Find where the given text appears and provide that cell's center as (X, Y) coordinate. 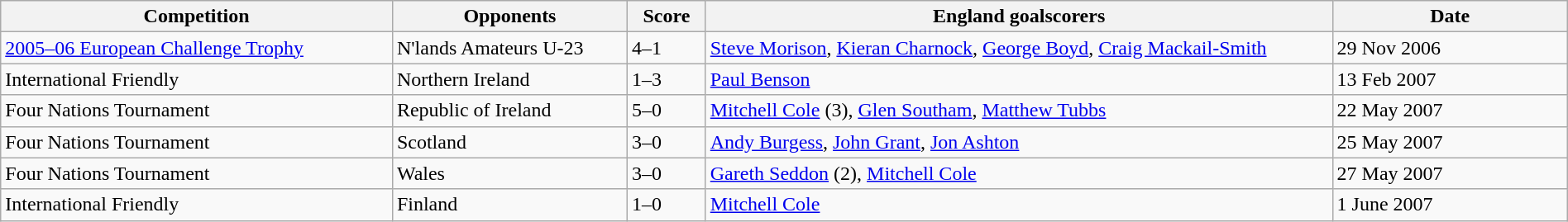
22 May 2007 (1450, 111)
Opponents (509, 17)
Mitchell Cole (1019, 205)
Finland (509, 205)
25 May 2007 (1450, 142)
4–1 (667, 48)
Republic of Ireland (509, 111)
Competition (197, 17)
Score (667, 17)
Scotland (509, 142)
Wales (509, 173)
1–3 (667, 79)
27 May 2007 (1450, 173)
Steve Morison, Kieran Charnock, George Boyd, Craig Mackail-Smith (1019, 48)
1–0 (667, 205)
Date (1450, 17)
13 Feb 2007 (1450, 79)
Mitchell Cole (3), Glen Southam, Matthew Tubbs (1019, 111)
5–0 (667, 111)
29 Nov 2006 (1450, 48)
2005–06 European Challenge Trophy (197, 48)
Northern Ireland (509, 79)
Paul Benson (1019, 79)
N'lands Amateurs U-23 (509, 48)
1 June 2007 (1450, 205)
Andy Burgess, John Grant, Jon Ashton (1019, 142)
England goalscorers (1019, 17)
Gareth Seddon (2), Mitchell Cole (1019, 173)
